For the text-containing cell, return its midpoint in (X, Y) coordinate format. 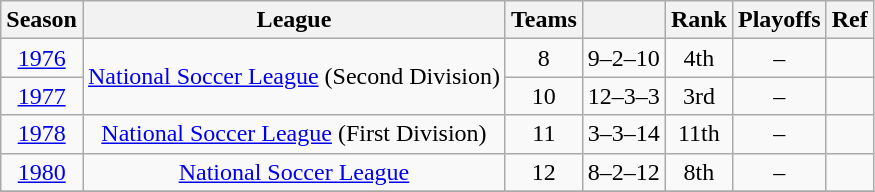
9–2–10 (624, 58)
Ref (850, 20)
1980 (42, 172)
12 (544, 172)
10 (544, 96)
3rd (698, 96)
Season (42, 20)
National Soccer League (First Division) (294, 134)
Rank (698, 20)
8th (698, 172)
12–3–3 (624, 96)
8–2–12 (624, 172)
Teams (544, 20)
League (294, 20)
8 (544, 58)
11 (544, 134)
National Soccer League (Second Division) (294, 77)
3–3–14 (624, 134)
4th (698, 58)
Playoffs (779, 20)
1977 (42, 96)
National Soccer League (294, 172)
1976 (42, 58)
1978 (42, 134)
11th (698, 134)
